Locate the cell with the specified text and output its [x, y] center coordinate. 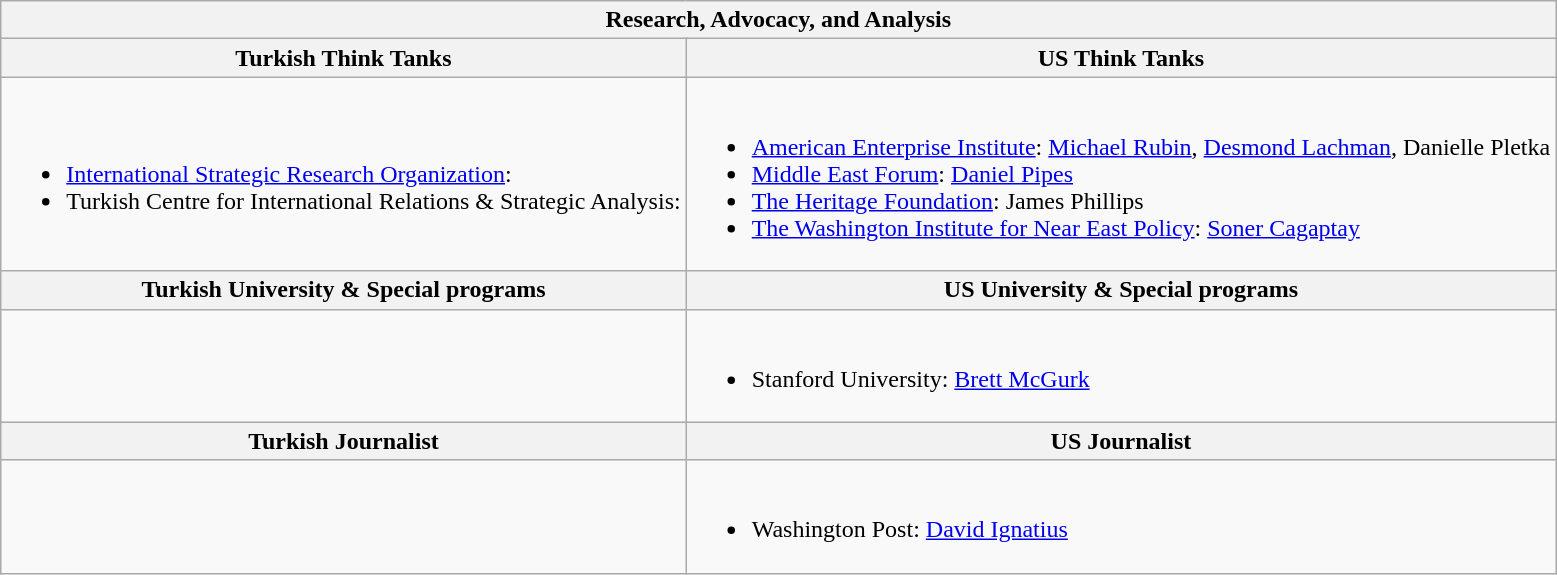
Turkish Journalist [344, 441]
International Strategic Research Organization:Turkish Centre for International Relations & Strategic Analysis: [344, 174]
Turkish University & Special programs [344, 290]
US Journalist [1121, 441]
Turkish Think Tanks [344, 58]
Research, Advocacy, and Analysis [778, 20]
Stanford University: Brett McGurk [1121, 366]
US Think Tanks [1121, 58]
Washington Post: David Ignatius [1121, 516]
US University & Special programs [1121, 290]
